Capture the cell that displays the provided text and extract its (X, Y) central coordinate. 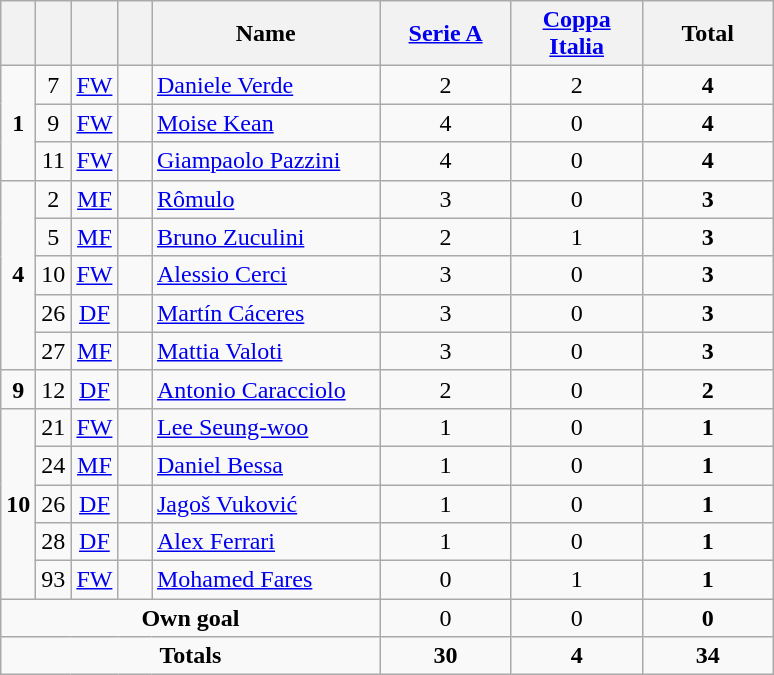
7 (54, 85)
93 (54, 580)
Mattia Valoti (266, 351)
Giampaolo Pazzini (266, 161)
Daniel Bessa (266, 465)
21 (54, 427)
Coppa Italia (576, 34)
Serie A (446, 34)
30 (446, 656)
Mohamed Fares (266, 580)
Antonio Caracciolo (266, 389)
Name (266, 34)
Totals (190, 656)
24 (54, 465)
Alex Ferrari (266, 542)
Jagoš Vuković (266, 503)
28 (54, 542)
Moise Kean (266, 123)
11 (54, 161)
Martín Cáceres (266, 313)
Total (708, 34)
12 (54, 389)
Bruno Zuculini (266, 237)
Lee Seung-woo (266, 427)
5 (54, 237)
Own goal (190, 618)
Daniele Verde (266, 85)
Alessio Cerci (266, 275)
Rômulo (266, 199)
27 (54, 351)
34 (708, 656)
